Capture the cell that displays the provided text and extract its [x, y] central coordinate. 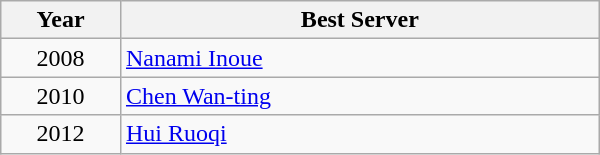
2010 [61, 96]
Nanami Inoue [360, 58]
2012 [61, 134]
Best Server [360, 20]
Hui Ruoqi [360, 134]
Chen Wan-ting [360, 96]
Year [61, 20]
2008 [61, 58]
